Scan for the cell matching the given text and deliver its [x, y] coordinate at center. 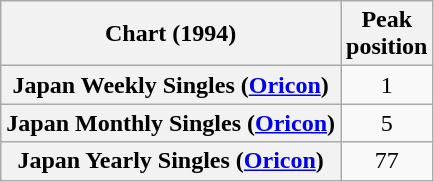
77 [387, 161]
Peakposition [387, 34]
1 [387, 85]
Japan Monthly Singles (Oricon) [171, 123]
Japan Weekly Singles (Oricon) [171, 85]
5 [387, 123]
Chart (1994) [171, 34]
Japan Yearly Singles (Oricon) [171, 161]
